Identify which cell holds the provided text, then report its [x, y] central coordinate. 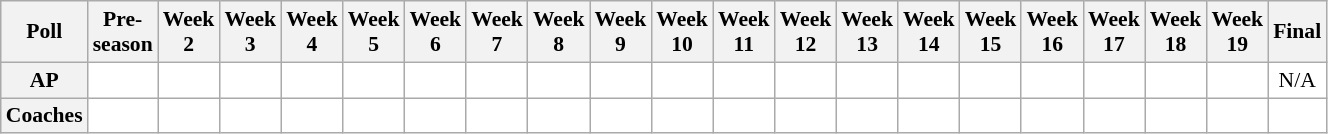
Week17 [1114, 32]
N/A [1297, 80]
Week8 [559, 32]
Week6 [435, 32]
Week16 [1052, 32]
Week9 [621, 32]
Week10 [682, 32]
Week19 [1237, 32]
Week13 [867, 32]
Week7 [497, 32]
Week11 [744, 32]
Week5 [374, 32]
Week14 [929, 32]
Final [1297, 32]
Week18 [1176, 32]
Pre-season [123, 32]
Coaches [44, 116]
Week12 [806, 32]
Week3 [250, 32]
Week2 [189, 32]
AP [44, 80]
Poll [44, 32]
Week4 [312, 32]
Week15 [991, 32]
